Output the (x, y) coordinate of the center of the cell containing the given text.  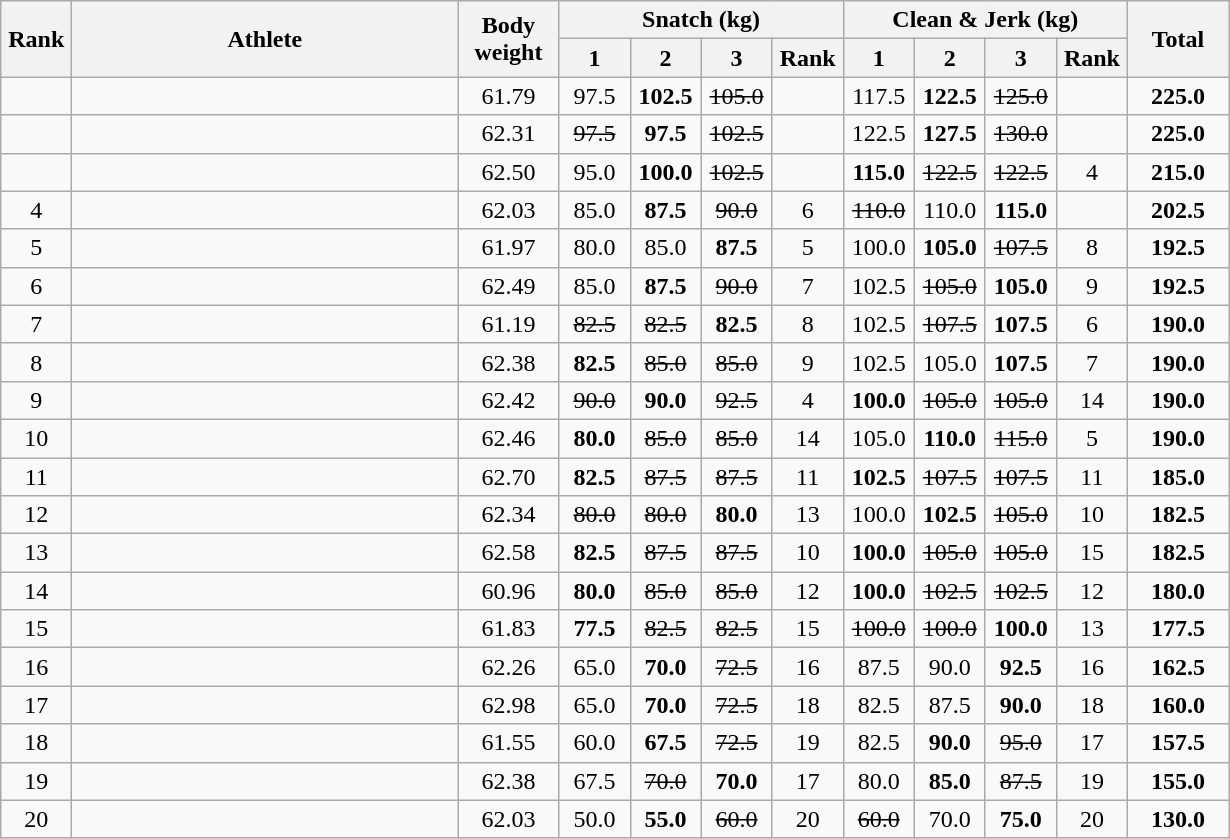
62.26 (508, 667)
160.0 (1178, 705)
62.42 (508, 400)
155.0 (1178, 781)
157.5 (1178, 743)
61.83 (508, 629)
75.0 (1020, 819)
162.5 (1178, 667)
55.0 (666, 819)
202.5 (1178, 210)
62.46 (508, 438)
Athlete (265, 39)
62.49 (508, 286)
62.31 (508, 134)
60.96 (508, 591)
177.5 (1178, 629)
62.58 (508, 553)
127.5 (950, 134)
Total (1178, 39)
180.0 (1178, 591)
62.34 (508, 515)
61.19 (508, 324)
77.5 (594, 629)
Clean & Jerk (kg) (985, 20)
Body weight (508, 39)
215.0 (1178, 172)
62.50 (508, 172)
125.0 (1020, 96)
61.55 (508, 743)
50.0 (594, 819)
62.98 (508, 705)
61.79 (508, 96)
117.5 (878, 96)
185.0 (1178, 477)
61.97 (508, 248)
62.70 (508, 477)
Snatch (kg) (701, 20)
